For the text-containing cell, return its midpoint in (X, Y) coordinate format. 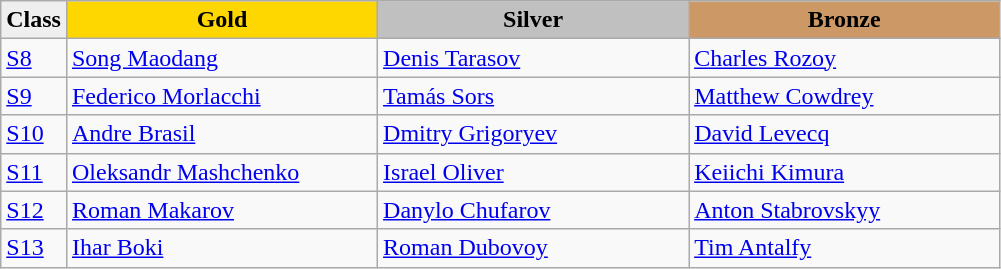
David Levecq (844, 134)
Federico Morlacchi (222, 96)
S11 (34, 172)
Tamás Sors (534, 96)
Silver (534, 20)
Matthew Cowdrey (844, 96)
Bronze (844, 20)
Denis Tarasov (534, 58)
Song Maodang (222, 58)
Roman Dubovoy (534, 248)
S10 (34, 134)
Dmitry Grigoryev (534, 134)
Anton Stabrovskyy (844, 210)
Gold (222, 20)
Israel Oliver (534, 172)
Class (34, 20)
Oleksandr Mashchenko (222, 172)
Andre Brasil (222, 134)
Ihar Boki (222, 248)
Danylo Chufarov (534, 210)
Charles Rozoy (844, 58)
S12 (34, 210)
S13 (34, 248)
Roman Makarov (222, 210)
S8 (34, 58)
Keiichi Kimura (844, 172)
S9 (34, 96)
Tim Antalfy (844, 248)
